Find where the given text appears and provide that cell's center as (X, Y) coordinate. 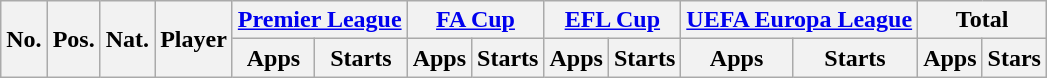
Player (194, 39)
Stars (1014, 58)
Premier League (320, 20)
Nat. (127, 39)
EFL Cup (612, 20)
No. (24, 39)
UEFA Europa League (800, 20)
FA Cup (476, 20)
Pos. (74, 39)
Total (982, 20)
